Return (x, y) of the center of cell containing provided text 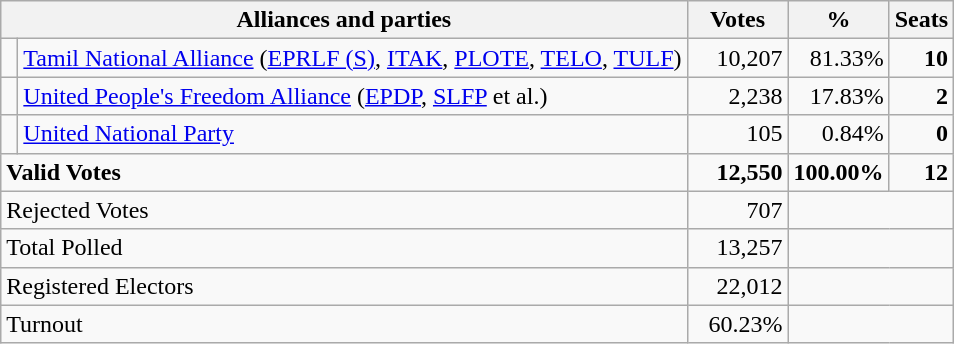
0.84% (838, 134)
100.00% (838, 172)
Registered Electors (344, 286)
707 (738, 210)
Seats (921, 20)
60.23% (738, 324)
2,238 (738, 96)
0 (921, 134)
10,207 (738, 58)
2 (921, 96)
12 (921, 172)
105 (738, 134)
United National Party (352, 134)
81.33% (838, 58)
Turnout (344, 324)
10 (921, 58)
Total Polled (344, 248)
13,257 (738, 248)
Tamil National Alliance (EPRLF (S), ITAK, PLOTE, TELO, TULF) (352, 58)
12,550 (738, 172)
% (838, 20)
22,012 (738, 286)
Votes (738, 20)
United People's Freedom Alliance (EPDP, SLFP et al.) (352, 96)
Rejected Votes (344, 210)
Valid Votes (344, 172)
Alliances and parties (344, 20)
17.83% (838, 96)
